Provide the (X, Y) coordinate of the cell's center where the given text is located.  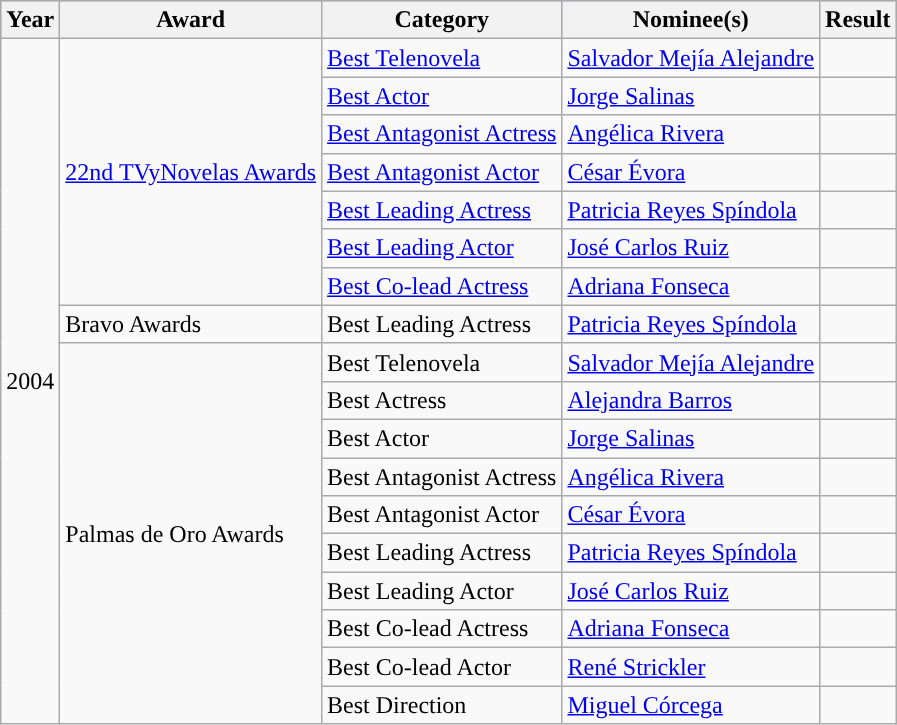
René Strickler (691, 667)
Bravo Awards (191, 324)
Best Direction (442, 705)
Best Co-lead Actor (442, 667)
Category (442, 20)
Miguel Córcega (691, 705)
Best Actress (442, 400)
22nd TVyNovelas Awards (191, 172)
Alejandra Barros (691, 400)
2004 (30, 382)
Result (858, 20)
Year (30, 20)
Palmas de Oro Awards (191, 534)
Nominee(s) (691, 20)
Award (191, 20)
